Search for the cell housing the specified text and yield its [X, Y] center coordinate. 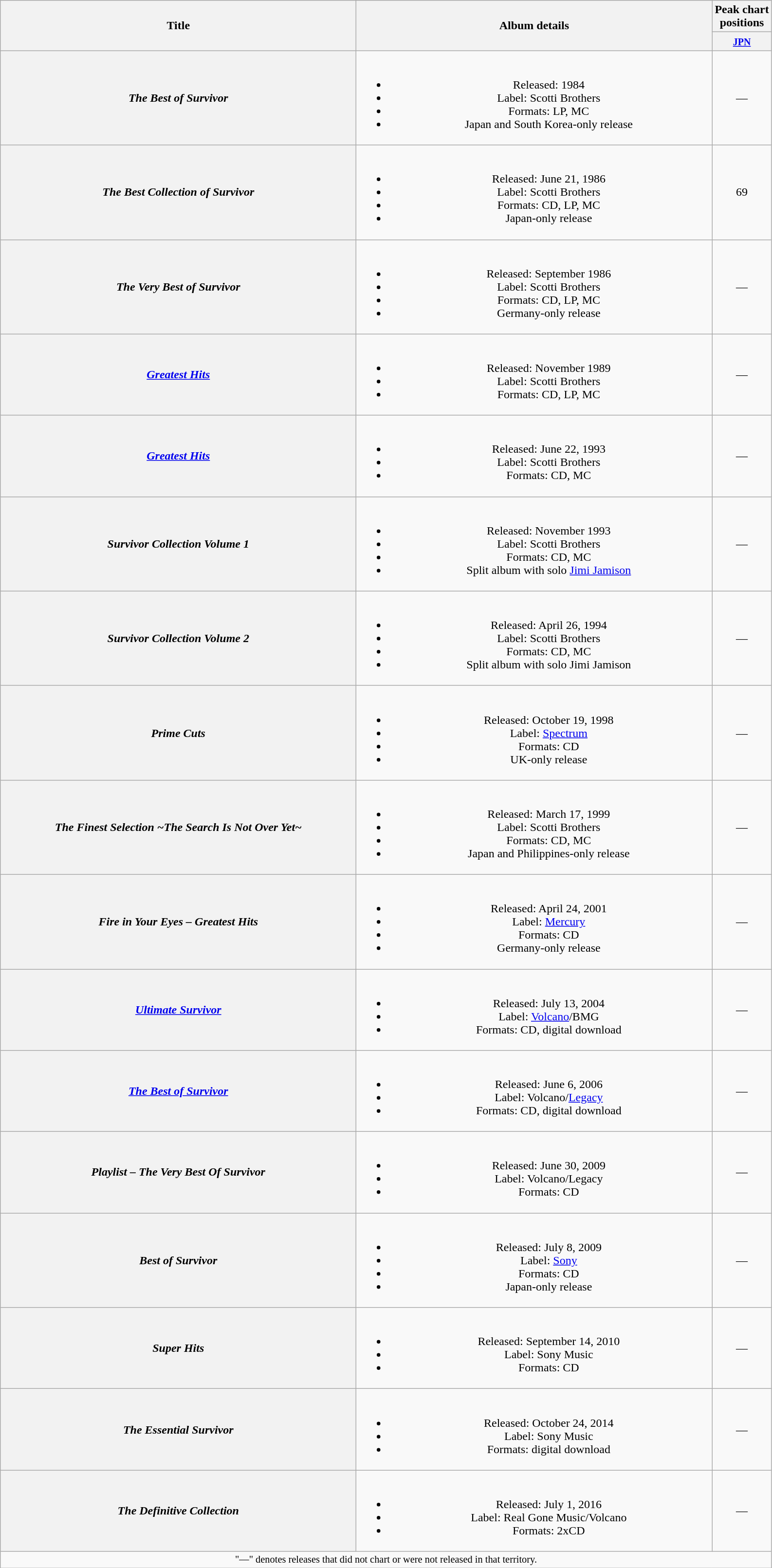
Released: November 1993Label: Scotti BrothersFormats: CD, MCSplit album with solo Jimi Jamison [534, 544]
69 [742, 192]
Released: June 30, 2009Label: Volcano/LegacyFormats: CD [534, 1172]
Released: June 6, 2006Label: Volcano/LegacyFormats: CD, digital download [534, 1091]
Prime Cuts [178, 733]
Super Hits [178, 1348]
Released: October 19, 1998Label: SpectrumFormats: CDUK-only release [534, 733]
Peak chartpositions [742, 17]
Survivor Collection Volume 1 [178, 544]
Released: March 17, 1999Label: Scotti BrothersFormats: CD, MCJapan and Philippines-only release [534, 827]
Survivor Collection Volume 2 [178, 638]
Released: November 1989Label: Scotti BrothersFormats: CD, LP, MC [534, 375]
The Very Best of Survivor [178, 287]
Released: September 1986Label: Scotti BrothersFormats: CD, LP, MCGermany-only release [534, 287]
The Best Collection of Survivor [178, 192]
Released: July 13, 2004Label: Volcano/BMGFormats: CD, digital download [534, 1010]
"—" denotes releases that did not chart or were not released in that territory. [386, 1560]
Ultimate Survivor [178, 1010]
The Finest Selection ~The Search Is Not Over Yet~ [178, 827]
Playlist – The Very Best Of Survivor [178, 1172]
Released: April 24, 2001Label: MercuryFormats: CDGermany-only release [534, 922]
Released: June 22, 1993Label: Scotti BrothersFormats: CD, MC [534, 456]
Fire in Your Eyes – Greatest Hits [178, 922]
The Essential Survivor [178, 1429]
Released: July 1, 2016Label: Real Gone Music/VolcanoFormats: 2xCD [534, 1511]
Released: September 14, 2010Label: Sony MusicFormats: CD [534, 1348]
Album details [534, 25]
Released: July 8, 2009Label: SonyFormats: CDJapan-only release [534, 1260]
Released: June 21, 1986Label: Scotti BrothersFormats: CD, LP, MCJapan-only release [534, 192]
Best of Survivor [178, 1260]
Released: October 24, 2014Label: Sony MusicFormats: digital download [534, 1429]
JPN [742, 41]
The Definitive Collection [178, 1511]
Released: April 26, 1994Label: Scotti BrothersFormats: CD, MCSplit album with solo Jimi Jamison [534, 638]
Title [178, 25]
Released: 1984Label: Scotti BrothersFormats: LP, MCJapan and South Korea-only release [534, 98]
